Provide the (X, Y) coordinate of the cell's center where the given text is located.  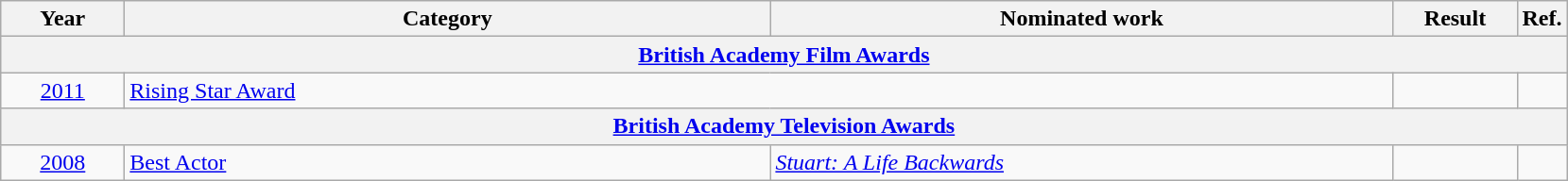
Category (448, 19)
Best Actor (448, 162)
Rising Star Award (759, 90)
Nominated work (1081, 19)
Year (62, 19)
2011 (62, 90)
British Academy Film Awards (784, 55)
Result (1456, 19)
Ref. (1542, 19)
British Academy Television Awards (784, 126)
Stuart: A Life Backwards (1081, 162)
2008 (62, 162)
